Find where the given text appears and provide that cell's center as [X, Y] coordinate. 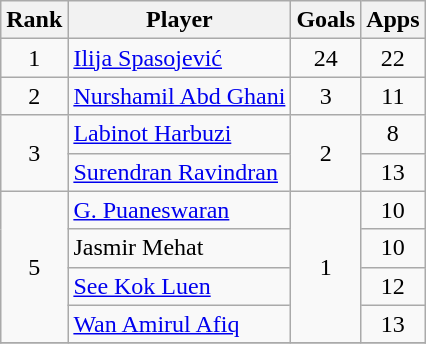
Ilija Spasojević [180, 58]
Goals [326, 20]
8 [393, 134]
12 [393, 286]
24 [326, 58]
Nurshamil Abd Ghani [180, 96]
Wan Amirul Afiq [180, 324]
Apps [393, 20]
Labinot Harbuzi [180, 134]
Rank [34, 20]
Surendran Ravindran [180, 172]
11 [393, 96]
Jasmir Mehat [180, 248]
5 [34, 267]
22 [393, 58]
See Kok Luen [180, 286]
G. Puaneswaran [180, 210]
Player [180, 20]
